Detect which cell encompasses the target text, then output its [X, Y] center coordinate. 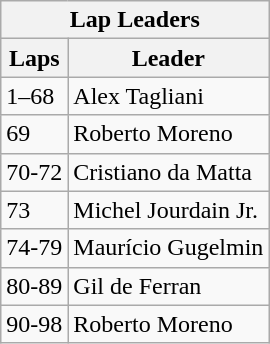
73 [34, 210]
Cristiano da Matta [168, 172]
90-98 [34, 324]
Gil de Ferran [168, 286]
Laps [34, 58]
Michel Jourdain Jr. [168, 210]
Alex Tagliani [168, 96]
Maurício Gugelmin [168, 248]
69 [34, 134]
74-79 [34, 248]
70-72 [34, 172]
80-89 [34, 286]
1–68 [34, 96]
Leader [168, 58]
Lap Leaders [135, 20]
